Provide the (X, Y) coordinate of the cell's center where the given text is located.  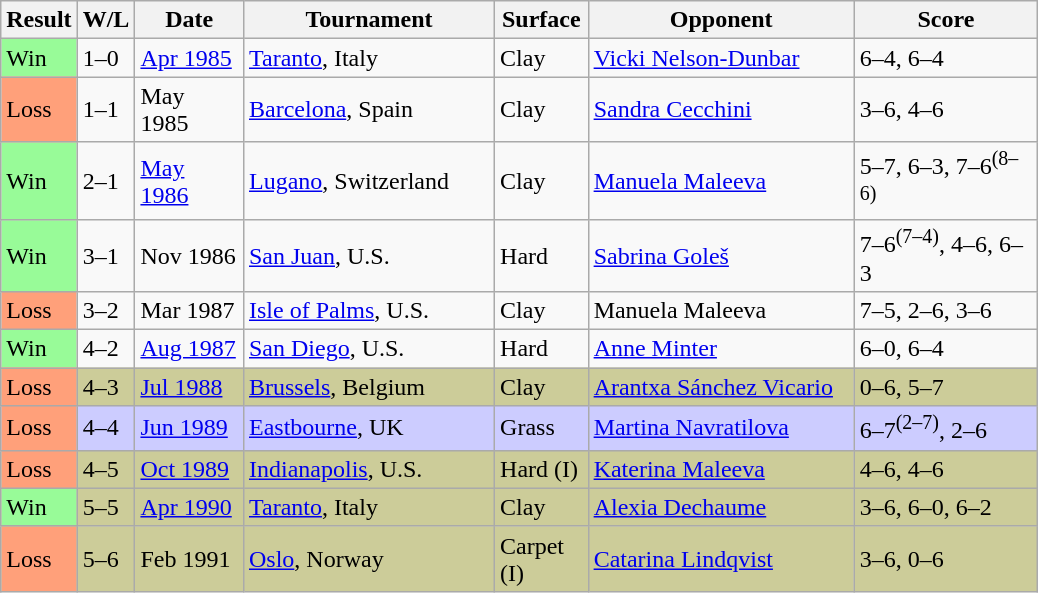
Jul 1988 (190, 387)
4–3 (106, 387)
Jun 1989 (190, 428)
Tournament (368, 20)
Eastbourne, UK (368, 428)
7–6(7–4), 4–6, 6–3 (946, 256)
6–0, 6–4 (946, 349)
Opponent (721, 20)
Mar 1987 (190, 311)
Score (946, 20)
Surface (542, 20)
Barcelona, Spain (368, 110)
May 1985 (190, 110)
3–6, 0–6 (946, 558)
Carpet (I) (542, 558)
Apr 1985 (190, 58)
3–6, 6–0, 6–2 (946, 507)
3–1 (106, 256)
5–5 (106, 507)
Martina Navratilova (721, 428)
Result (39, 20)
Arantxa Sánchez Vicario (721, 387)
6–4, 6–4 (946, 58)
3–2 (106, 311)
Katerina Maleeva (721, 469)
Oct 1989 (190, 469)
5–7, 6–3, 7–6(8–6) (946, 181)
1–0 (106, 58)
Feb 1991 (190, 558)
1–1 (106, 110)
Grass (542, 428)
Lugano, Switzerland (368, 181)
Aug 1987 (190, 349)
W/L (106, 20)
Date (190, 20)
Vicki Nelson-Dunbar (721, 58)
7–5, 2–6, 3–6 (946, 311)
Oslo, Norway (368, 558)
Apr 1990 (190, 507)
Anne Minter (721, 349)
4–5 (106, 469)
Indianapolis, U.S. (368, 469)
0–6, 5–7 (946, 387)
Sandra Cecchini (721, 110)
Brussels, Belgium (368, 387)
4–2 (106, 349)
3–6, 4–6 (946, 110)
2–1 (106, 181)
Nov 1986 (190, 256)
Alexia Dechaume (721, 507)
Catarina Lindqvist (721, 558)
May 1986 (190, 181)
San Juan, U.S. (368, 256)
Hard (I) (542, 469)
6–7(2–7), 2–6 (946, 428)
Isle of Palms, U.S. (368, 311)
4–6, 4–6 (946, 469)
5–6 (106, 558)
4–4 (106, 428)
Sabrina Goleš (721, 256)
San Diego, U.S. (368, 349)
